Pinpoint the cell where the given text exists, returning its (x, y) midpoint coordinate. 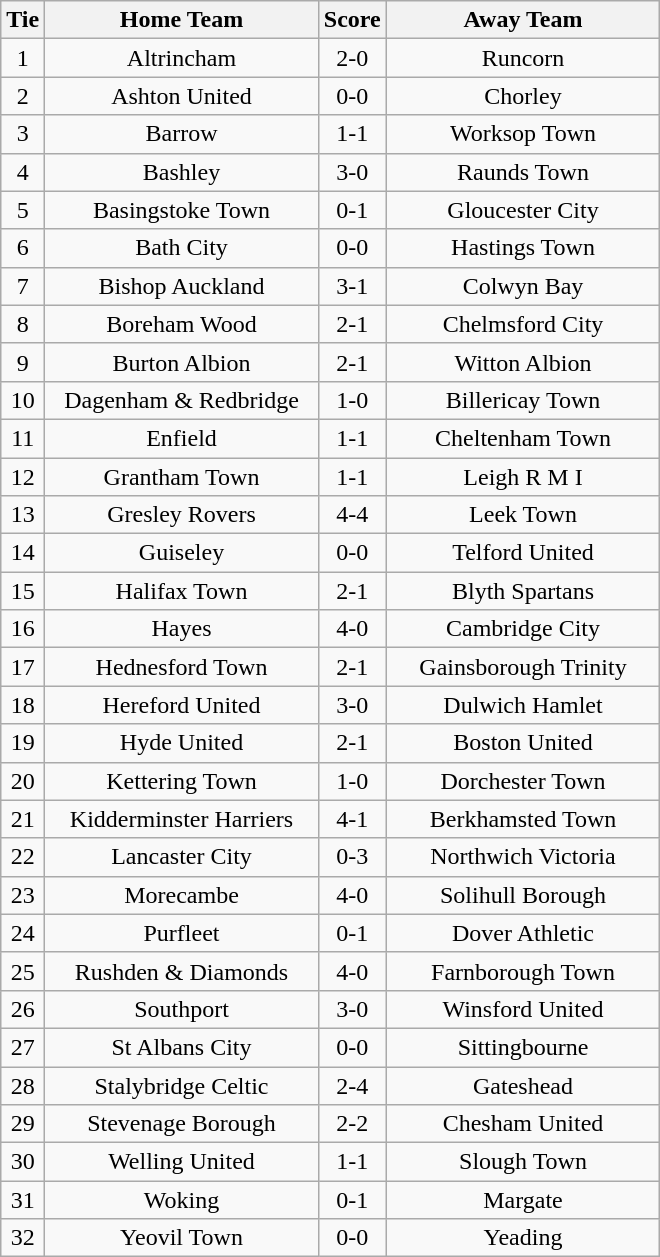
Woking (182, 1200)
7 (23, 286)
Morecambe (182, 895)
28 (23, 1085)
Gresley Rovers (182, 515)
6 (23, 248)
Southport (182, 1009)
Gainsborough Trinity (523, 667)
8 (23, 324)
Home Team (182, 20)
Kidderminster Harriers (182, 819)
Halifax Town (182, 591)
Yeovil Town (182, 1238)
4 (23, 172)
30 (23, 1162)
Grantham Town (182, 477)
Gateshead (523, 1085)
31 (23, 1200)
1 (23, 58)
Dagenham & Redbridge (182, 400)
Dover Athletic (523, 933)
11 (23, 438)
Enfield (182, 438)
Billericay Town (523, 400)
12 (23, 477)
Rushden & Diamonds (182, 971)
32 (23, 1238)
Yeading (523, 1238)
Dorchester Town (523, 781)
Ashton United (182, 96)
St Albans City (182, 1047)
16 (23, 629)
Raunds Town (523, 172)
26 (23, 1009)
Bath City (182, 248)
2-4 (352, 1085)
9 (23, 362)
2 (23, 96)
10 (23, 400)
14 (23, 553)
29 (23, 1124)
Kettering Town (182, 781)
18 (23, 705)
4-1 (352, 819)
Burton Albion (182, 362)
Welling United (182, 1162)
Runcorn (523, 58)
21 (23, 819)
Slough Town (523, 1162)
Winsford United (523, 1009)
2-0 (352, 58)
20 (23, 781)
Bashley (182, 172)
Gloucester City (523, 210)
13 (23, 515)
Guiseley (182, 553)
Basingstoke Town (182, 210)
Cheltenham Town (523, 438)
Tie (23, 20)
Farnborough Town (523, 971)
Altrincham (182, 58)
Margate (523, 1200)
17 (23, 667)
Telford United (523, 553)
3 (23, 134)
Hayes (182, 629)
Hednesford Town (182, 667)
3-1 (352, 286)
15 (23, 591)
Boston United (523, 743)
5 (23, 210)
Chesham United (523, 1124)
Score (352, 20)
Lancaster City (182, 857)
22 (23, 857)
Sittingbourne (523, 1047)
2-2 (352, 1124)
Stalybridge Celtic (182, 1085)
Blyth Spartans (523, 591)
Cambridge City (523, 629)
Chorley (523, 96)
Worksop Town (523, 134)
19 (23, 743)
Purfleet (182, 933)
24 (23, 933)
27 (23, 1047)
Chelmsford City (523, 324)
Leigh R M I (523, 477)
Solihull Borough (523, 895)
0-3 (352, 857)
Leek Town (523, 515)
Colwyn Bay (523, 286)
23 (23, 895)
Hyde United (182, 743)
Hastings Town (523, 248)
Northwich Victoria (523, 857)
Dulwich Hamlet (523, 705)
Boreham Wood (182, 324)
Witton Albion (523, 362)
Away Team (523, 20)
Berkhamsted Town (523, 819)
Hereford United (182, 705)
4-4 (352, 515)
Barrow (182, 134)
Stevenage Borough (182, 1124)
Bishop Auckland (182, 286)
25 (23, 971)
